Return the (x, y) coordinate for the center point of the cell that contains the specified text.  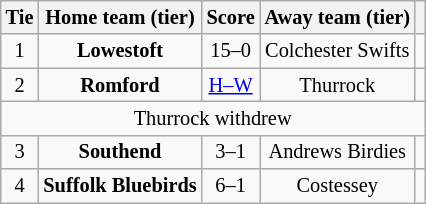
Thurrock (338, 85)
Home team (tier) (120, 17)
H–W (231, 85)
Lowestoft (120, 51)
Romford (120, 85)
6–1 (231, 186)
15–0 (231, 51)
3 (20, 152)
Colchester Swifts (338, 51)
3–1 (231, 152)
Suffolk Bluebirds (120, 186)
Thurrock withdrew (213, 118)
2 (20, 85)
Tie (20, 17)
Away team (tier) (338, 17)
4 (20, 186)
Southend (120, 152)
Andrews Birdies (338, 152)
1 (20, 51)
Costessey (338, 186)
Score (231, 17)
